Identify which cell holds the provided text, then report its [x, y] central coordinate. 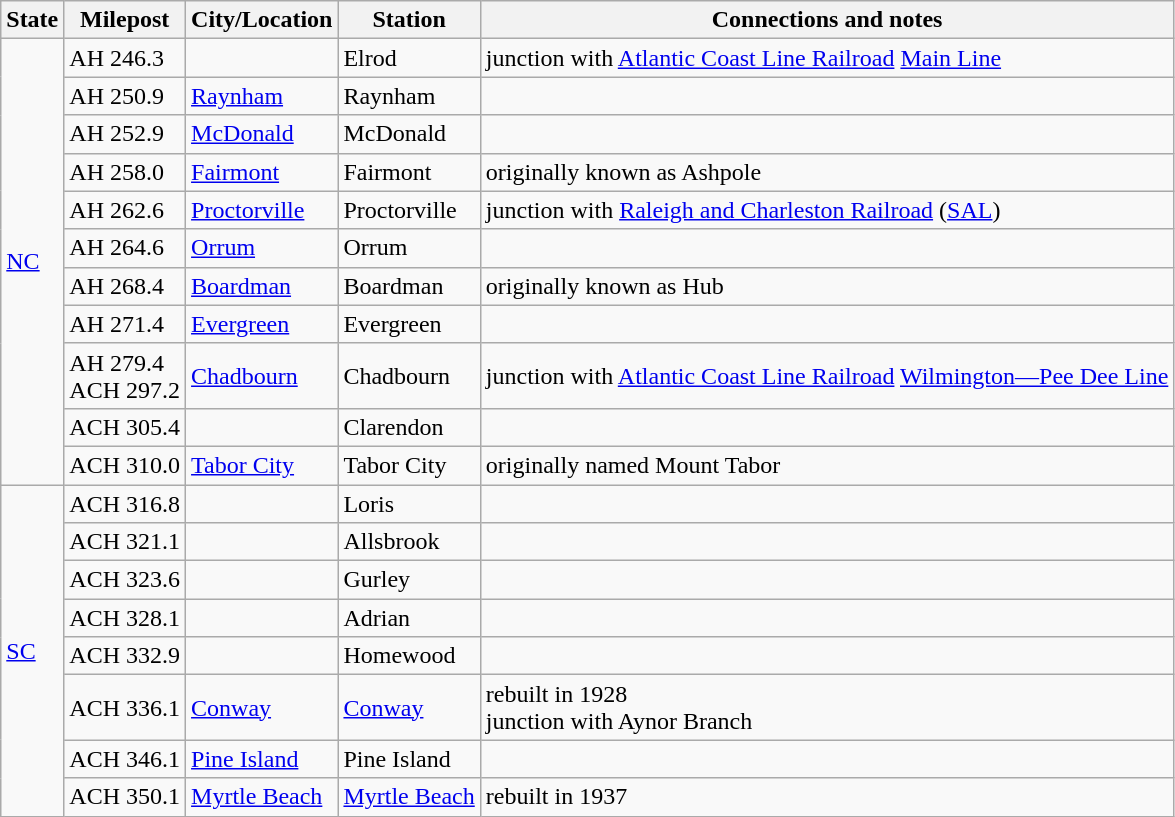
ACH 350.1 [125, 797]
originally known as Hub [827, 286]
rebuilt in 1928junction with Aynor Branch [827, 708]
City/Location [262, 20]
junction with Atlantic Coast Line Railroad Wilmington—Pee Dee Line [827, 376]
rebuilt in 1937 [827, 797]
SC [32, 650]
ACH 328.1 [125, 618]
Connections and notes [827, 20]
State [32, 20]
ACH 305.4 [125, 427]
originally known as Ashpole [827, 172]
ACH 332.9 [125, 656]
ACH 316.8 [125, 503]
junction with Raleigh and Charleston Railroad (SAL) [827, 210]
ACH 321.1 [125, 542]
Clarendon [409, 427]
ACH 310.0 [125, 465]
AH 279.4ACH 297.2 [125, 376]
AH 246.3 [125, 58]
AH 250.9 [125, 96]
AH 268.4 [125, 286]
ACH 336.1 [125, 708]
Elrod [409, 58]
Adrian [409, 618]
AH 262.6 [125, 210]
ACH 346.1 [125, 759]
Homewood [409, 656]
junction with Atlantic Coast Line Railroad Main Line [827, 58]
AH 271.4 [125, 324]
Station [409, 20]
ACH 323.6 [125, 580]
Milepost [125, 20]
Loris [409, 503]
AH 258.0 [125, 172]
Gurley [409, 580]
originally named Mount Tabor [827, 465]
Allsbrook [409, 542]
AH 264.6 [125, 248]
AH 252.9 [125, 134]
NC [32, 262]
